Detect which cell encompasses the target text, then output its [x, y] center coordinate. 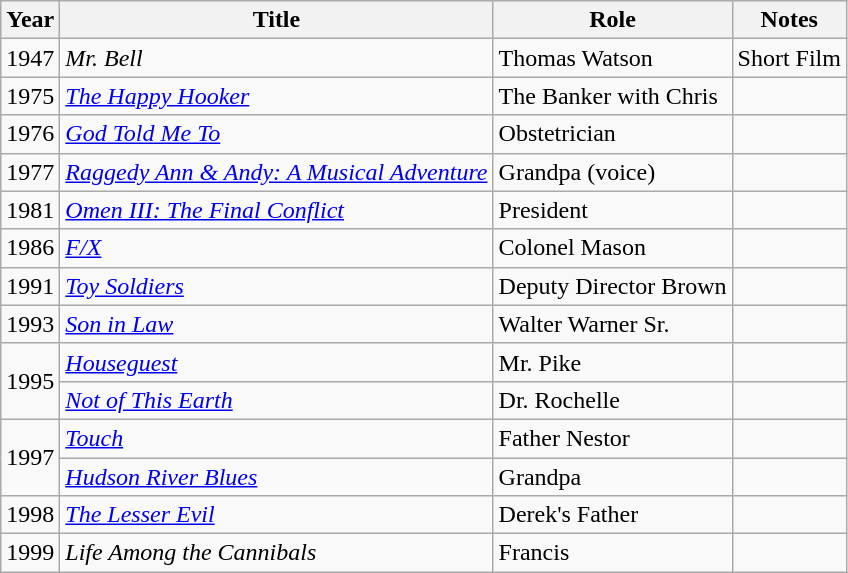
Mr. Bell [276, 58]
Touch [276, 438]
Father Nestor [612, 438]
Toy Soldiers [276, 286]
1997 [30, 457]
1975 [30, 96]
Dr. Rochelle [612, 400]
1977 [30, 172]
Not of This Earth [276, 400]
1998 [30, 515]
Notes [789, 20]
Derek's Father [612, 515]
Houseguest [276, 362]
Obstetrician [612, 134]
Son in Law [276, 324]
Hudson River Blues [276, 477]
F/X [276, 248]
Raggedy Ann & Andy: A Musical Adventure [276, 172]
1976 [30, 134]
1995 [30, 381]
Omen III: The Final Conflict [276, 210]
Thomas Watson [612, 58]
1986 [30, 248]
1993 [30, 324]
The Happy Hooker [276, 96]
Life Among the Cannibals [276, 553]
Grandpa (voice) [612, 172]
Colonel Mason [612, 248]
Year [30, 20]
Role [612, 20]
Francis [612, 553]
The Lesser Evil [276, 515]
God Told Me To [276, 134]
The Banker with Chris [612, 96]
Grandpa [612, 477]
Mr. Pike [612, 362]
Title [276, 20]
1999 [30, 553]
1991 [30, 286]
1981 [30, 210]
1947 [30, 58]
Deputy Director Brown [612, 286]
President [612, 210]
Walter Warner Sr. [612, 324]
Short Film [789, 58]
